From the cell containing the given text, extract its center point as [X, Y] coordinate. 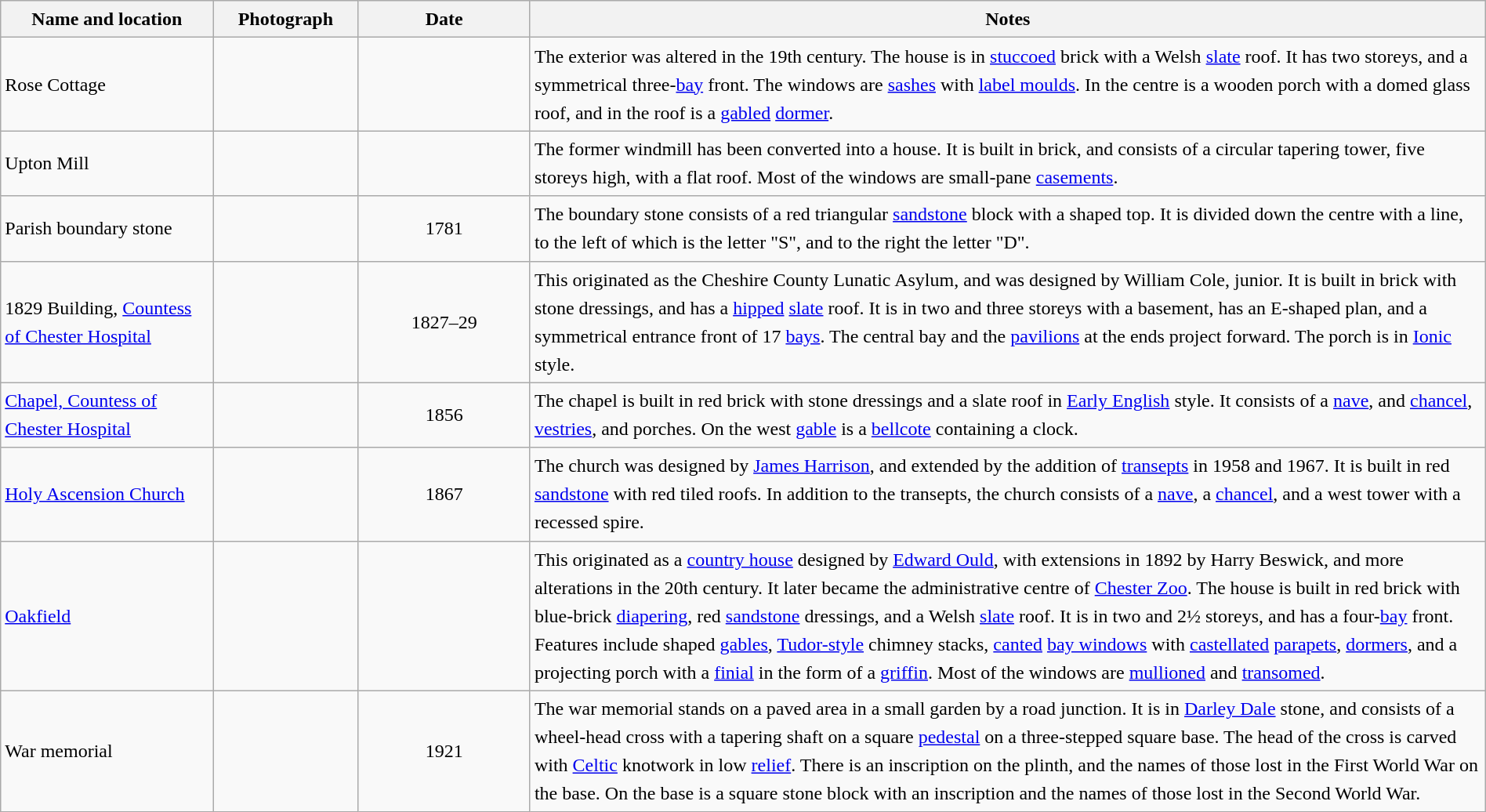
1921 [444, 751]
Name and location [107, 19]
Upton Mill [107, 163]
Holy Ascension Church [107, 494]
Oakfield [107, 616]
Rose Cottage [107, 85]
Photograph [285, 19]
Notes [1008, 19]
1829 Building, Countess of Chester Hospital [107, 321]
1856 [444, 415]
Parish boundary stone [107, 229]
1827–29 [444, 321]
1781 [444, 229]
Date [444, 19]
War memorial [107, 751]
1867 [444, 494]
Chapel, Countess of Chester Hospital [107, 415]
